Scan for the cell matching the given text and deliver its (X, Y) coordinate at center. 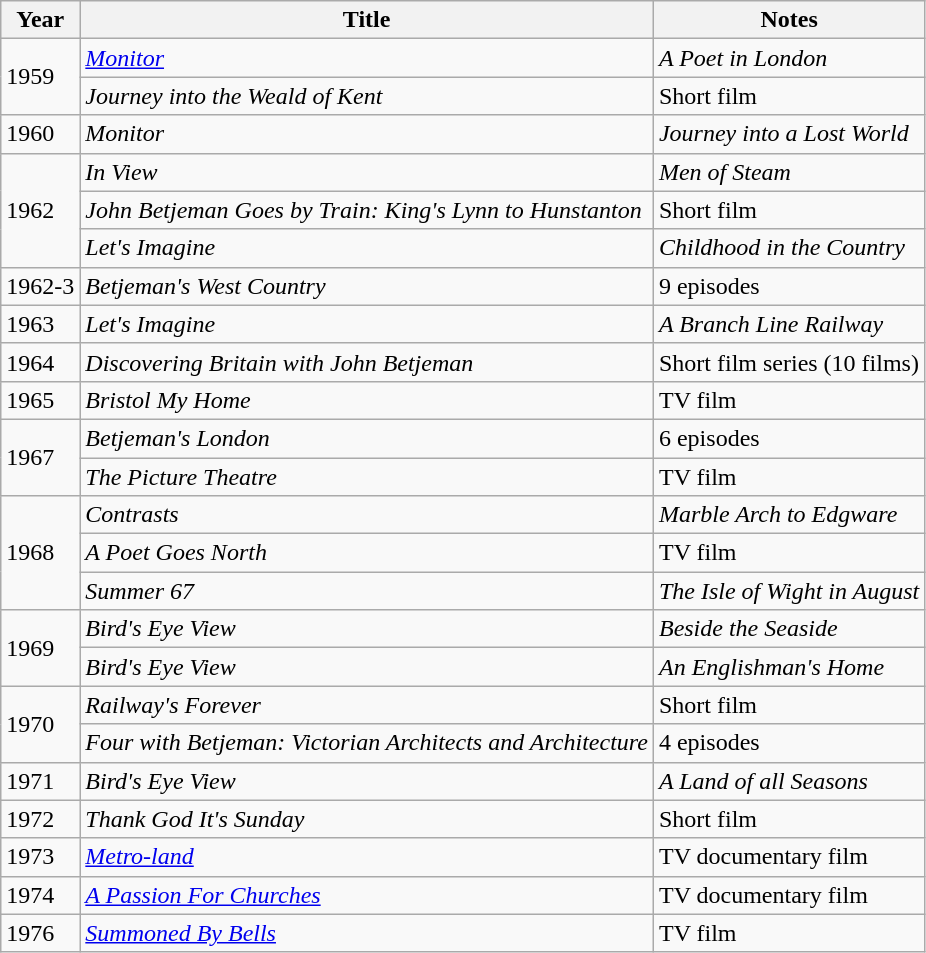
1959 (40, 77)
6 episodes (788, 438)
The Picture Theatre (367, 477)
1962-3 (40, 286)
Year (40, 20)
1970 (40, 724)
Betjeman's West Country (367, 286)
A Land of all Seasons (788, 781)
1969 (40, 648)
Summer 67 (367, 591)
1962 (40, 210)
A Branch Line Railway (788, 324)
1976 (40, 933)
1974 (40, 895)
9 episodes (788, 286)
Discovering Britain with John Betjeman (367, 362)
The Isle of Wight in August (788, 591)
Four with Betjeman: Victorian Architects and Architecture (367, 743)
Bristol My Home (367, 400)
A Poet in London (788, 58)
An Englishman's Home (788, 667)
1965 (40, 400)
4 episodes (788, 743)
1960 (40, 134)
In View (367, 172)
Title (367, 20)
A Poet Goes North (367, 553)
Betjeman's London (367, 438)
1972 (40, 819)
Men of Steam (788, 172)
Summoned By Bells (367, 933)
Railway's Forever (367, 705)
1963 (40, 324)
Journey into the Weald of Kent (367, 96)
1971 (40, 781)
Short film series (10 films) (788, 362)
Marble Arch to Edgware (788, 515)
Notes (788, 20)
Contrasts (367, 515)
Beside the Seaside (788, 629)
John Betjeman Goes by Train: King's Lynn to Hunstanton (367, 210)
1973 (40, 857)
Journey into a Lost World (788, 134)
Childhood in the Country (788, 248)
Metro-land (367, 857)
A Passion For Churches (367, 895)
Thank God It's Sunday (367, 819)
1964 (40, 362)
1967 (40, 457)
1968 (40, 553)
